From the cell containing the given text, extract its center point as (x, y) coordinate. 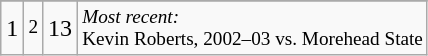
1 (12, 28)
2 (34, 28)
Most recent:Kevin Roberts, 2002–03 vs. Morehead State (253, 28)
13 (60, 28)
